Determine the (x, y) coordinate at the center of the cell enclosing the given text.  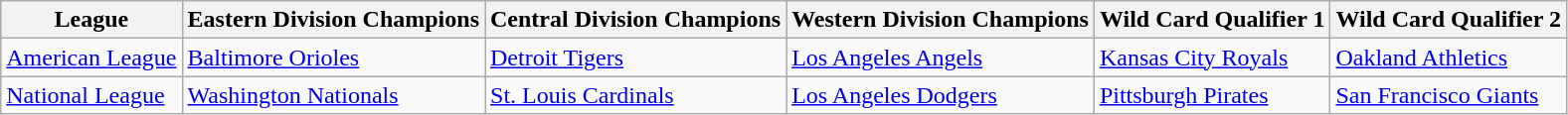
League (91, 20)
Pittsburgh Pirates (1212, 95)
Western Division Champions (941, 20)
American League (91, 57)
National League (91, 95)
Los Angeles Angels (941, 57)
Wild Card Qualifier 1 (1212, 20)
Baltimore Orioles (333, 57)
St. Louis Cardinals (636, 95)
Washington Nationals (333, 95)
Los Angeles Dodgers (941, 95)
Central Division Champions (636, 20)
Eastern Division Champions (333, 20)
Kansas City Royals (1212, 57)
Detroit Tigers (636, 57)
San Francisco Giants (1449, 95)
Oakland Athletics (1449, 57)
Wild Card Qualifier 2 (1449, 20)
